Return the (x, y) coordinate for the center point of the cell that contains the specified text.  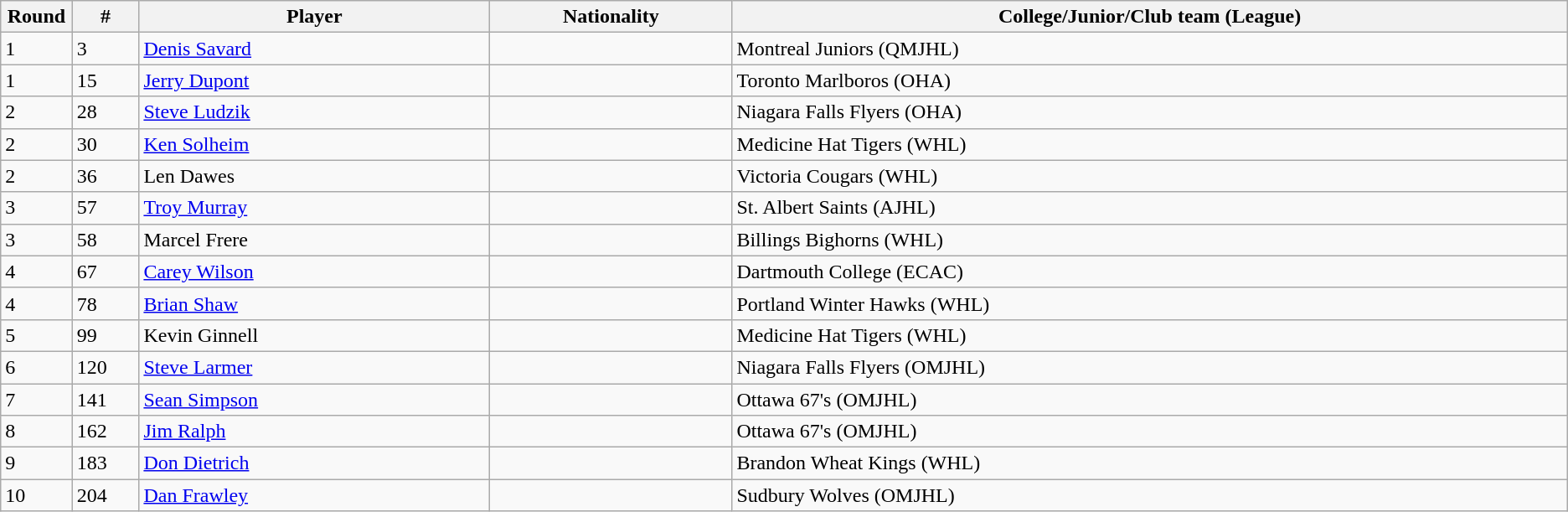
Denis Savard (315, 49)
Brandon Wheat Kings (WHL) (1149, 463)
58 (106, 240)
Montreal Juniors (QMJHL) (1149, 49)
Carey Wilson (315, 272)
30 (106, 144)
Victoria Cougars (WHL) (1149, 176)
67 (106, 272)
Jim Ralph (315, 432)
Len Dawes (315, 176)
St. Albert Saints (AJHL) (1149, 208)
57 (106, 208)
Round (37, 17)
6 (37, 367)
Dartmouth College (ECAC) (1149, 272)
Troy Murray (315, 208)
99 (106, 335)
162 (106, 432)
Nationality (611, 17)
Steve Larmer (315, 367)
36 (106, 176)
College/Junior/Club team (League) (1149, 17)
9 (37, 463)
7 (37, 400)
Don Dietrich (315, 463)
Jerry Dupont (315, 80)
Brian Shaw (315, 303)
Sudbury Wolves (OMJHL) (1149, 495)
78 (106, 303)
183 (106, 463)
Sean Simpson (315, 400)
8 (37, 432)
Dan Frawley (315, 495)
Billings Bighorns (WHL) (1149, 240)
Marcel Frere (315, 240)
5 (37, 335)
Kevin Ginnell (315, 335)
28 (106, 112)
Niagara Falls Flyers (OHA) (1149, 112)
141 (106, 400)
Player (315, 17)
10 (37, 495)
Niagara Falls Flyers (OMJHL) (1149, 367)
Toronto Marlboros (OHA) (1149, 80)
Steve Ludzik (315, 112)
15 (106, 80)
120 (106, 367)
Ken Solheim (315, 144)
# (106, 17)
Portland Winter Hawks (WHL) (1149, 303)
204 (106, 495)
